Locate the cell with the specified text and output its (x, y) center coordinate. 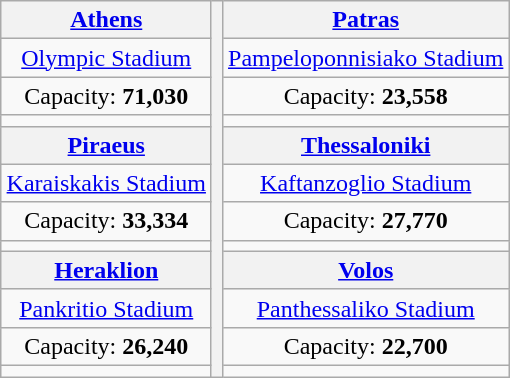
Pankritio Stadium (106, 308)
Capacity: 33,334 (106, 221)
Capacity: 71,030 (106, 96)
Volos (366, 270)
Pampeloponnisiako Stadium (366, 58)
Kaftanzoglio Stadium (366, 183)
Capacity: 22,700 (366, 346)
Karaiskakis Stadium (106, 183)
Capacity: 23,558 (366, 96)
Olympic Stadium (106, 58)
Capacity: 27,770 (366, 221)
Panthessaliko Stadium (366, 308)
Piraeus (106, 145)
Heraklion (106, 270)
Athens (106, 20)
Capacity: 26,240 (106, 346)
Thessaloniki (366, 145)
Patras (366, 20)
